Return [X, Y] of the center of cell containing provided text 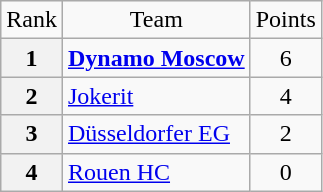
Dynamo Moscow [156, 58]
1 [32, 58]
Rouen HC [156, 172]
Jokerit [156, 96]
3 [32, 134]
6 [286, 58]
Points [286, 20]
Düsseldorfer EG [156, 134]
Team [156, 20]
Rank [32, 20]
0 [286, 172]
